Return [x, y] of the center of cell containing provided text 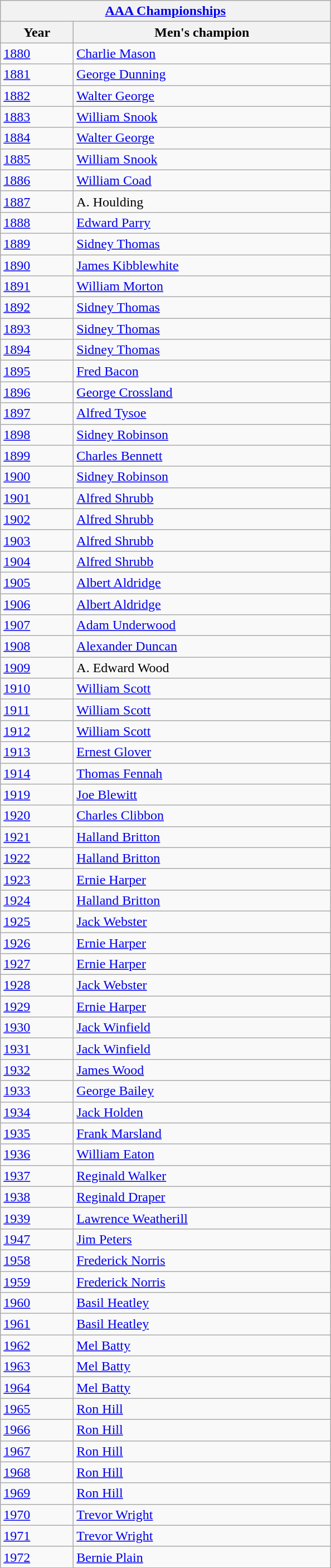
Ernest Glover [202, 752]
1924 [37, 900]
1883 [37, 117]
1936 [37, 1155]
1889 [37, 244]
1921 [37, 837]
1884 [37, 138]
1902 [37, 519]
Thomas Fennah [202, 773]
1938 [37, 1197]
1962 [37, 1345]
1881 [37, 75]
1909 [37, 668]
1929 [37, 1007]
1928 [37, 985]
1894 [37, 350]
1885 [37, 159]
1967 [37, 1451]
1887 [37, 201]
James Wood [202, 1070]
AAA Championships [165, 11]
William Coad [202, 180]
1935 [37, 1133]
1947 [37, 1239]
1963 [37, 1367]
1934 [37, 1112]
1898 [37, 435]
1897 [37, 413]
A. Houlding [202, 201]
Jack Holden [202, 1112]
James Kibblewhite [202, 265]
1964 [37, 1388]
1939 [37, 1218]
Jim Peters [202, 1239]
1910 [37, 689]
Alexander Duncan [202, 647]
George Crossland [202, 392]
1906 [37, 604]
1892 [37, 308]
1913 [37, 752]
Frank Marsland [202, 1133]
1933 [37, 1091]
1926 [37, 943]
Charles Clibbon [202, 816]
1959 [37, 1281]
1896 [37, 392]
1911 [37, 710]
William Eaton [202, 1155]
1908 [37, 647]
1893 [37, 329]
1961 [37, 1324]
1880 [37, 53]
1888 [37, 223]
1907 [37, 625]
1890 [37, 265]
Reginald Walker [202, 1176]
1891 [37, 287]
1899 [37, 456]
1968 [37, 1472]
1971 [37, 1536]
1901 [37, 498]
1914 [37, 773]
1903 [37, 540]
1904 [37, 561]
Reginald Draper [202, 1197]
1969 [37, 1493]
William Morton [202, 287]
1937 [37, 1176]
1922 [37, 858]
1886 [37, 180]
1972 [37, 1557]
Year [37, 32]
Charlie Mason [202, 53]
1912 [37, 731]
Men's champion [202, 32]
1882 [37, 96]
1919 [37, 795]
Lawrence Weatherill [202, 1218]
Charles Bennett [202, 456]
1905 [37, 583]
1970 [37, 1515]
1920 [37, 816]
1960 [37, 1303]
1925 [37, 921]
1927 [37, 964]
Joe Blewitt [202, 795]
George Dunning [202, 75]
Adam Underwood [202, 625]
Alfred Tysoe [202, 413]
1965 [37, 1409]
Bernie Plain [202, 1557]
1932 [37, 1070]
Fred Bacon [202, 371]
1895 [37, 371]
Edward Parry [202, 223]
A. Edward Wood [202, 668]
1923 [37, 879]
1900 [37, 477]
1930 [37, 1028]
1931 [37, 1049]
1966 [37, 1430]
1958 [37, 1260]
George Bailey [202, 1091]
